Detect which cell encompasses the target text, then output its [X, Y] center coordinate. 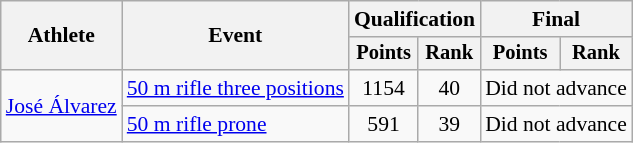
Event [236, 36]
40 [449, 88]
591 [384, 124]
50 m rifle three positions [236, 88]
39 [449, 124]
1154 [384, 88]
Qualification [414, 19]
Final [556, 19]
José Álvarez [62, 106]
Athlete [62, 36]
50 m rifle prone [236, 124]
